Output the [X, Y] coordinate of the center of the cell containing the given text.  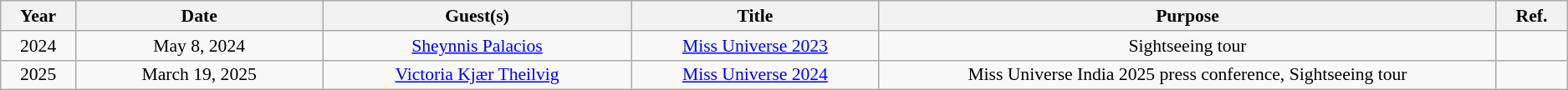
Title [754, 16]
2024 [38, 46]
Purpose [1187, 16]
Miss Universe 2023 [754, 46]
Year [38, 16]
Miss Universe India 2025 press conference, Sightseeing tour [1187, 75]
May 8, 2024 [199, 46]
Date [199, 16]
Ref. [1531, 16]
Miss Universe 2024 [754, 75]
2025 [38, 75]
Sightseeing tour [1187, 46]
Guest(s) [477, 16]
March 19, 2025 [199, 75]
Sheynnis Palacios [477, 46]
Victoria Kjær Theilvig [477, 75]
